Find where the given text appears and provide that cell's center as (X, Y) coordinate. 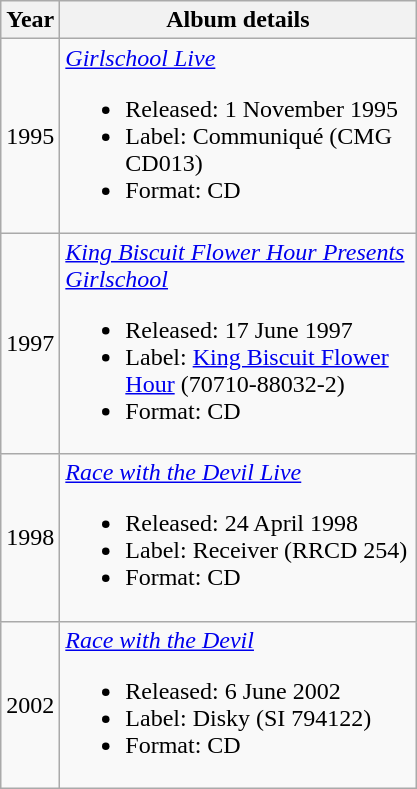
1998 (30, 538)
2002 (30, 704)
Year (30, 20)
Girlschool LiveReleased: 1 November 1995Label: Communiqué (CMG CD013)Format: CD (238, 136)
1997 (30, 344)
1995 (30, 136)
King Biscuit Flower Hour Presents GirlschoolReleased: 17 June 1997Label: King Biscuit Flower Hour (70710-88032-2)Format: CD (238, 344)
Album details (238, 20)
Race with the Devil LiveReleased: 24 April 1998Label: Receiver (RRCD 254)Format: CD (238, 538)
Race with the DevilReleased: 6 June 2002Label: Disky (SI 794122)Format: CD (238, 704)
